Find where the given text appears and provide that cell's center as (x, y) coordinate. 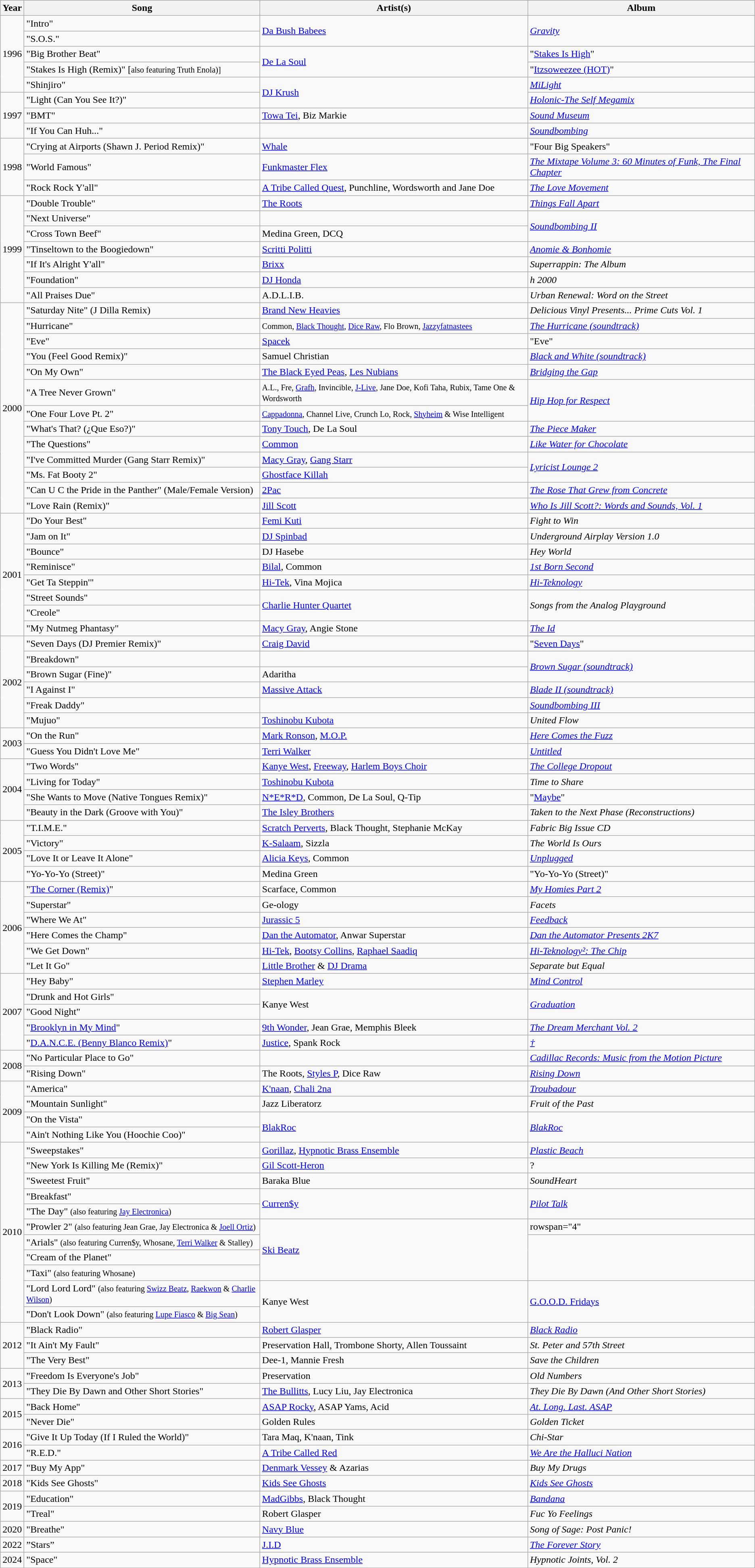
"America" (142, 1089)
De La Soul (394, 62)
2015 (12, 1414)
Whale (394, 146)
"Stakes Is High" (641, 54)
"Cross Town Beef" (142, 234)
"Victory" (142, 843)
1997 (12, 115)
Samuel Christian (394, 356)
"Freak Daddy" (142, 705)
Things Fall Apart (641, 203)
2008 (12, 1066)
2001 (12, 575)
Untitled (641, 751)
A.L., Fre, Grafh, Invincible, J-Live, Jane Doe, Kofi Taha, Rubix, Tame One & Wordsworth (394, 393)
"One Four Love Pt. 2" (142, 413)
J.I.D (394, 1545)
Macy Gray, Gang Starr (394, 459)
"Here Comes the Champ" (142, 935)
"Crying at Airports (Shawn J. Period Remix)" (142, 146)
Jurassic 5 (394, 920)
We Are the Halluci Nation (641, 1453)
Feedback (641, 920)
Save the Children (641, 1360)
Hypnotic Joints, Vol. 2 (641, 1560)
"Guess You Didn't Love Me" (142, 751)
Navy Blue (394, 1529)
Justice, Spank Rock (394, 1043)
"R.E.D." (142, 1453)
"Taxi" (also featuring Whosane) (142, 1273)
"Hurricane" (142, 326)
Terri Walker (394, 751)
Gorillaz, Hypnotic Brass Ensemble (394, 1150)
"Brooklyn in My Mind" (142, 1027)
G.O.O.D. Fridays (641, 1301)
Plastic Beach (641, 1150)
2013 (12, 1383)
Brown Sugar (soundtrack) (641, 666)
The Hurricane (soundtrack) (641, 326)
The Rose That Grew from Concrete (641, 490)
Black and White (soundtrack) (641, 356)
Alicia Keys, Common (394, 858)
"Education" (142, 1499)
Scarface, Common (394, 889)
"Intro" (142, 23)
2018 (12, 1483)
2012 (12, 1345)
Macy Gray, Angie Stone (394, 628)
2000 (12, 408)
Troubadour (641, 1089)
2024 (12, 1560)
Hi-Teknology (641, 582)
"The Day" (also featuring Jay Electronica) (142, 1212)
2010 (12, 1232)
A Tribe Called Red (394, 1453)
"Don't Look Down" (also featuring Lupe Fiasco & Big Sean) (142, 1314)
Who Is Jill Scott?: Words and Sounds, Vol. 1 (641, 506)
The Isley Brothers (394, 812)
"Do Your Best" (142, 521)
"The Corner (Remix)" (142, 889)
"It Ain't My Fault" (142, 1345)
Hypnotic Brass Ensemble (394, 1560)
The Bullitts, Lucy Liu, Jay Electronica (394, 1391)
"My Nutmeg Phantasy" (142, 628)
"Reminisce" (142, 567)
Anomie & Bonhomie (641, 249)
2022 (12, 1545)
"Space" (142, 1560)
The Roots (394, 203)
"The Very Best" (142, 1360)
Preservation Hall, Trombone Shorty, Allen Toussaint (394, 1345)
"On the Run" (142, 736)
"Give It Up Today (If I Ruled the World)" (142, 1437)
1996 (12, 54)
Cadillac Records: Music from the Motion Picture (641, 1058)
Holonic-The Self Megamix (641, 100)
Medina Green (394, 874)
Mark Ronson, M.O.P. (394, 736)
Kanye West, Freeway, Harlem Boys Choir (394, 766)
"Sweetest Fruit" (142, 1181)
1998 (12, 167)
Fight to Win (641, 521)
"The Questions" (142, 444)
Gravity (641, 31)
1st Born Second (641, 567)
"Can U C the Pride in the Panther" (Male/Female Version) (142, 490)
Delicious Vinyl Presents... Prime Cuts Vol. 1 (641, 310)
"Ain't Nothing Like You (Hoochie Coo)" (142, 1135)
rowspan="4" (641, 1227)
The Roots, Styles P, Dice Raw (394, 1073)
"T.I.M.E." (142, 828)
St. Peter and 57th Street (641, 1345)
"Two Words" (142, 766)
Common, Black Thought, Dice Raw, Flo Brown, Jazzyfatnastees (394, 326)
Hey World (641, 552)
The Black Eyed Peas, Les Nubians (394, 372)
"A Tree Never Grown" (142, 393)
Songs from the Analog Playground (641, 605)
"Bounce" (142, 552)
They Die By Dawn (And Other Short Stories) (641, 1391)
"Foundation" (142, 280)
Pilot Talk (641, 1204)
Funkmaster Flex (394, 167)
"Freedom Is Everyone's Job" (142, 1376)
"Mountain Sunlight" (142, 1104)
"We Get Down" (142, 950)
Here Comes the Fuzz (641, 736)
The Id (641, 628)
Song (142, 8)
Fruit of the Past (641, 1104)
"Breakdown" (142, 659)
Mind Control (641, 981)
SoundHeart (641, 1181)
Gil Scott-Heron (394, 1165)
2019 (12, 1506)
Lyricist Lounge 2 (641, 467)
2016 (12, 1445)
Soundbombing (641, 131)
Rising Down (641, 1073)
Ski Beatz (394, 1250)
Underground Airplay Version 1.0 (641, 536)
Bilal, Common (394, 567)
A Tribe Called Quest, Punchline, Wordsworth and Jane Doe (394, 187)
Blade II (soundtrack) (641, 689)
Hi-Teknology²: The Chip (641, 950)
Jazz Liberatorz (394, 1104)
9th Wonder, Jean Grae, Memphis Bleek (394, 1027)
Hip Hop for Respect (641, 400)
Brand New Heavies (394, 310)
Album (641, 8)
K'naan, Chali 2na (394, 1089)
Towa Tei, Biz Markie (394, 115)
Year (12, 8)
"Hey Baby" (142, 981)
”Stars” (142, 1545)
"Street Sounds" (142, 598)
Fabric Big Issue CD (641, 828)
"Four Big Speakers" (641, 146)
Curren$y (394, 1204)
Little Brother & DJ Drama (394, 966)
"I've Committed Murder (Gang Starr Remix)" (142, 459)
Soundbombing II (641, 226)
MadGibbs, Black Thought (394, 1499)
"Saturday Nite" (J Dilla Remix) (142, 310)
"BMT" (142, 115)
2004 (12, 789)
"Buy My App" (142, 1468)
DJ Honda (394, 280)
Common (394, 444)
"Let It Go" (142, 966)
Da Bush Babees (394, 31)
Brixx (394, 264)
Buy My Drugs (641, 1468)
"On the Vista" (142, 1119)
ASAP Rocky, ASAP Yams, Acid (394, 1406)
Chi-Star (641, 1437)
"Stakes Is High (Remix)" [also featuring Truth Enola)] (142, 69)
DJ Hasebe (394, 552)
"Arials" (also featuring Curren$y, Whosane, Terri Walker & Stalley) (142, 1242)
Dee-1, Mannie Fresh (394, 1360)
Separate but Equal (641, 966)
2Pac (394, 490)
Dan the Automator Presents 2K7 (641, 935)
The Piece Maker (641, 429)
"Tinseltown to the Boogiedown" (142, 249)
Bandana (641, 1499)
2002 (12, 682)
"Where We At" (142, 920)
"She Wants to Move (Native Tongues Remix)" (142, 797)
Fuc Yo Feelings (641, 1514)
Adaritha (394, 674)
DJ Krush (394, 92)
The World Is Ours (641, 843)
Old Numbers (641, 1376)
"You (Feel Good Remix)" (142, 356)
Time to Share (641, 782)
? (641, 1165)
The College Dropout (641, 766)
"Drunk and Hot Girls" (142, 997)
Artist(s) (394, 8)
K-Salaam, Sizzla (394, 843)
"Living for Today" (142, 782)
Tony Touch, De La Soul (394, 429)
1999 (12, 249)
The Love Movement (641, 187)
2007 (12, 1012)
"World Famous" (142, 167)
Golden Ticket (641, 1422)
"Breathe" (142, 1529)
"S.O.S." (142, 39)
Scratch Perverts, Black Thought, Stephanie McKay (394, 828)
"What's That? (¿Que Eso?)" (142, 429)
Superrappin: The Album (641, 264)
"Light (Can You See It?)" (142, 100)
Ghostface Killah (394, 475)
Jill Scott (394, 506)
"I Against I" (142, 689)
"Shinjiro" (142, 85)
United Flow (641, 720)
"Black Radio" (142, 1330)
"Brown Sugar (Fine)" (142, 674)
"Seven Days (DJ Premier Remix)" (142, 643)
Preservation (394, 1376)
"Never Die" (142, 1422)
"Jam on It" (142, 536)
"D.A.N.C.E. (Benny Blanco Remix)" (142, 1043)
"Good Night" (142, 1012)
"If It's Alright Y'all" (142, 264)
"Superstar" (142, 904)
Urban Renewal: Word on the Street (641, 295)
N*E*R*D, Common, De La Soul, Q-Tip (394, 797)
"Sweepstakes" (142, 1150)
Scritti Politti (394, 249)
"They Die By Dawn and Other Short Stories" (142, 1391)
Bridging the Gap (641, 372)
Soundbombing III (641, 705)
The Mixtape Volume 3: 60 Minutes of Funk, The Final Chapter (641, 167)
Charlie Hunter Quartet (394, 605)
"All Praises Due" (142, 295)
"No Particular Place to Go" (142, 1058)
"Rock Rock Y'all" (142, 187)
"Beauty in the Dark (Groove with You)" (142, 812)
Craig David (394, 643)
Dan the Automator, Anwar Superstar (394, 935)
"New York Is Killing Me (Remix)" (142, 1165)
"Rising Down" (142, 1073)
DJ Spinbad (394, 536)
"Love Rain (Remix)" (142, 506)
"Back Home" (142, 1406)
MiLight (641, 85)
Stephen Marley (394, 981)
Hi-Tek, Bootsy Collins, Raphael Saadiq (394, 950)
"Cream of the Planet" (142, 1258)
"Kids See Ghosts" (142, 1483)
"Seven Days" (641, 643)
"If You Can Huh..." (142, 131)
Ge-ology (394, 904)
"Itzsoweezee (HOT)" (641, 69)
Black Radio (641, 1330)
Denmark Vessey & Azarias (394, 1468)
"Lord Lord Lord" (also featuring Swizz Beatz, Raekwon & Charlie Wilson) (142, 1293)
"Prowler 2" (also featuring Jean Grae, Jay Electronica & Joell Ortiz) (142, 1227)
Like Water for Chocolate (641, 444)
"Get Ta Steppin'" (142, 582)
Taken to the Next Phase (Reconstructions) (641, 812)
"Love It or Leave It Alone" (142, 858)
Sound Museum (641, 115)
"Mujuo" (142, 720)
"Next Universe" (142, 219)
"Ms. Fat Booty 2" (142, 475)
"Maybe" (641, 797)
At. Long. Last. ASAP (641, 1406)
2017 (12, 1468)
2005 (12, 851)
The Dream Merchant Vol. 2 (641, 1027)
Spacek (394, 341)
Golden Rules (394, 1422)
2020 (12, 1529)
Tara Maq, K'naan, Tink (394, 1437)
h 2000 (641, 280)
Graduation (641, 1004)
"Treal" (142, 1514)
Massive Attack (394, 689)
Hi-Tek, Vina Mojica (394, 582)
A.D.L.I.B. (394, 295)
Femi Kuti (394, 521)
My Homies Part 2 (641, 889)
2006 (12, 927)
† (641, 1043)
The Forever Story (641, 1545)
Baraka Blue (394, 1181)
"Double Trouble" (142, 203)
Unplugged (641, 858)
Facets (641, 904)
"Breakfast" (142, 1196)
2009 (12, 1112)
Cappadonna, Channel Live, Crunch Lo, Rock, Shyheim & Wise Intelligent (394, 413)
"Creole" (142, 613)
2003 (12, 743)
"On My Own" (142, 372)
Song of Sage: Post Panic! (641, 1529)
"Big Brother Beat" (142, 54)
Medina Green, DCQ (394, 234)
